Extract the (x, y) coordinate from the center of the cell holding the provided text.  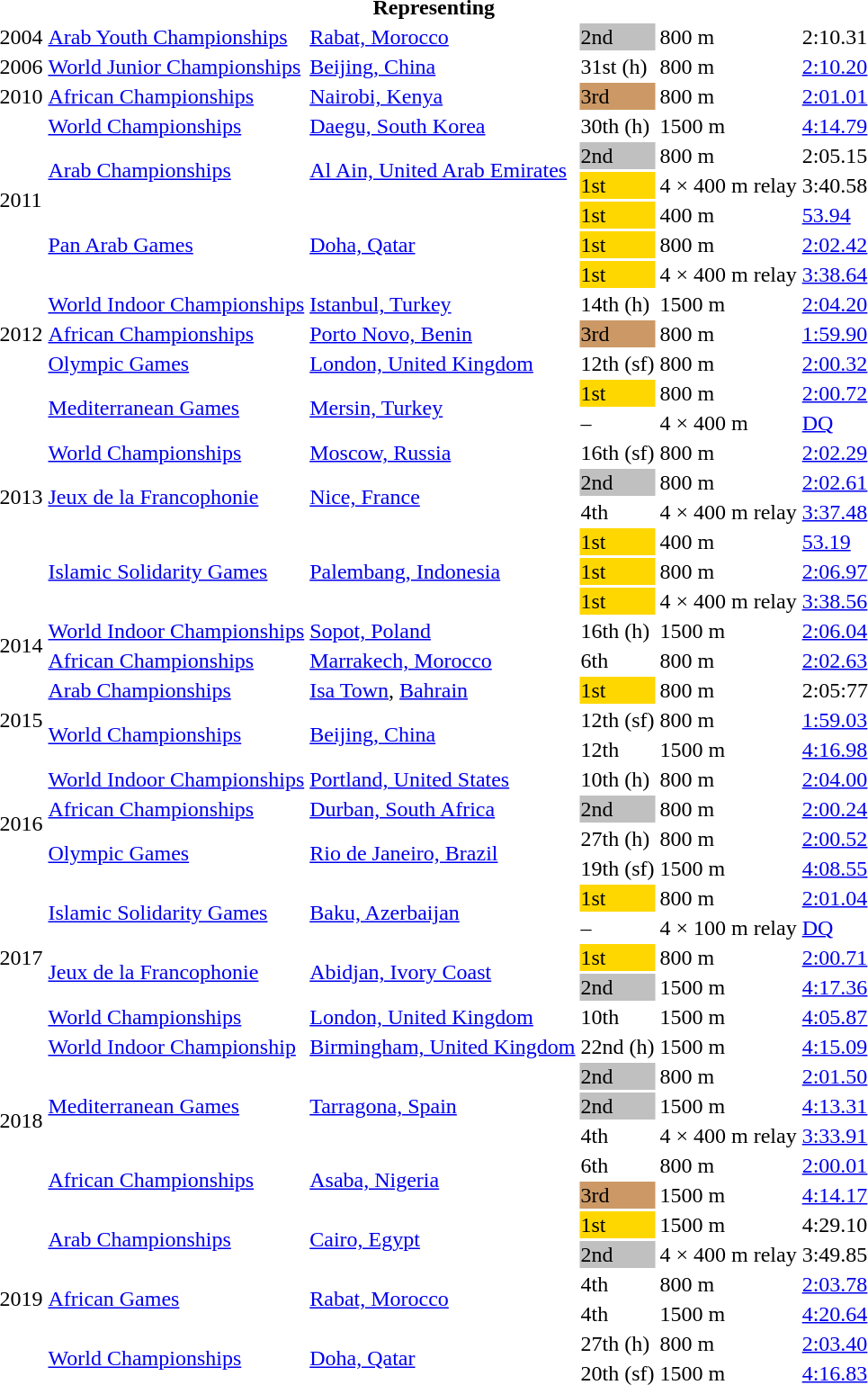
14th (h) (617, 304)
Rio de Janeiro, Brazil (443, 853)
Daegu, South Korea (443, 126)
Al Ain, United Arab Emirates (443, 171)
Pan Arab Games (176, 245)
Durban, South Africa (443, 809)
Birmingham, United Kingdom (443, 1047)
19th (sf) (617, 868)
Moscow, Russia (443, 453)
Abidjan, Ivory Coast (443, 972)
World Indoor Championship (176, 1047)
Mersin, Turkey (443, 409)
4 × 100 m relay (729, 928)
Doha, Qatar (443, 245)
4 × 400 m (729, 423)
Sopot, Poland (443, 631)
Asaba, Nigeria (443, 1181)
10th (h) (617, 779)
30th (h) (617, 126)
Porto Novo, Benin (443, 334)
Cairo, Egypt (443, 1240)
Baku, Azerbaijan (443, 913)
Istanbul, Turkey (443, 304)
10th (617, 1017)
Tarragona, Spain (443, 1106)
Isa Town, Bahrain (443, 690)
16th (h) (617, 631)
Nairobi, Kenya (443, 96)
31st (h) (617, 67)
Marrakech, Morocco (443, 661)
African Games (176, 1300)
Portland, United States (443, 779)
Nice, France (443, 497)
12th (617, 750)
16th (sf) (617, 453)
22nd (h) (617, 1047)
Palembang, Indonesia (443, 571)
World Junior Championships (176, 67)
Arab Youth Championships (176, 37)
